Capture the cell that displays the provided text and extract its [X, Y] central coordinate. 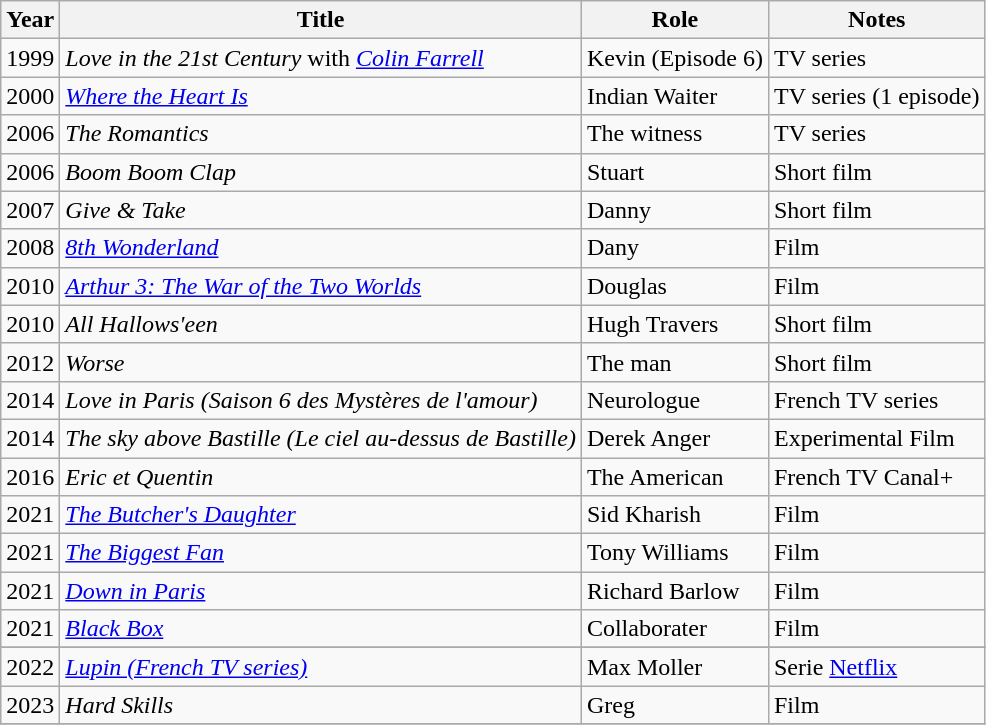
2023 [30, 705]
Eric et Quentin [321, 477]
Worse [321, 362]
8th Wonderland [321, 248]
Title [321, 20]
Where the Heart Is [321, 96]
Neurologue [674, 400]
The Biggest Fan [321, 553]
Indian Waiter [674, 96]
2000 [30, 96]
Experimental Film [876, 438]
Notes [876, 20]
TV series (1 episode) [876, 96]
French TV Canal+ [876, 477]
Down in Paris [321, 591]
2012 [30, 362]
The Romantics [321, 134]
Give & Take [321, 210]
Hard Skills [321, 705]
The man [674, 362]
Greg [674, 705]
Sid Kharish [674, 515]
Richard Barlow [674, 591]
The witness [674, 134]
2007 [30, 210]
Douglas [674, 286]
Tony Williams [674, 553]
Love in the 21st Century with Colin Farrell [321, 58]
Love in Paris (Saison 6 des Mystères de l'amour) [321, 400]
Danny [674, 210]
Kevin (Episode 6) [674, 58]
The sky above Bastille (Le ciel au-dessus de Bastille) [321, 438]
Year [30, 20]
French TV series [876, 400]
Max Moller [674, 667]
Arthur 3: The War of the Two Worlds [321, 286]
Collaborater [674, 629]
2022 [30, 667]
The Butcher's Daughter [321, 515]
Derek Anger [674, 438]
Boom Boom Clap [321, 172]
Stuart [674, 172]
2016 [30, 477]
Serie Netflix [876, 667]
Hugh Travers [674, 324]
All Hallows'een [321, 324]
Black Box [321, 629]
1999 [30, 58]
Lupin (French TV series) [321, 667]
Role [674, 20]
Dany [674, 248]
2008 [30, 248]
The American [674, 477]
